Output the (X, Y) coordinate of the center of the cell containing the given text.  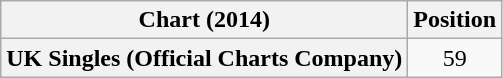
Position (455, 20)
Chart (2014) (204, 20)
59 (455, 58)
UK Singles (Official Charts Company) (204, 58)
